Scan for the cell matching the given text and deliver its (X, Y) coordinate at center. 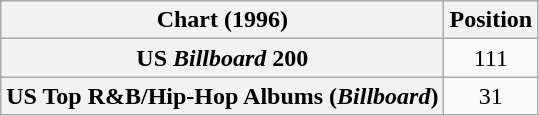
111 (491, 58)
US Billboard 200 (222, 58)
US Top R&B/Hip-Hop Albums (Billboard) (222, 96)
31 (491, 96)
Position (491, 20)
Chart (1996) (222, 20)
